Output the [x, y] coordinate of the center of the cell containing the given text.  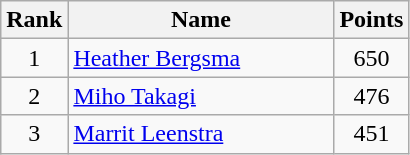
451 [372, 134]
Rank [34, 20]
Marrit Leenstra [201, 134]
476 [372, 96]
1 [34, 58]
Name [201, 20]
Points [372, 20]
2 [34, 96]
Miho Takagi [201, 96]
Heather Bergsma [201, 58]
3 [34, 134]
650 [372, 58]
